Locate the cell with the specified text and output its (x, y) center coordinate. 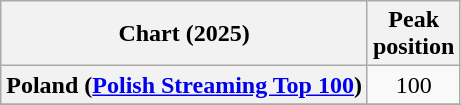
Chart (2025) (184, 34)
100 (413, 85)
Poland (Polish Streaming Top 100) (184, 85)
Peakposition (413, 34)
